For the text-containing cell, return its midpoint in (x, y) coordinate format. 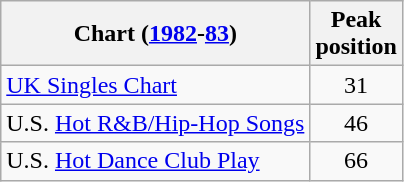
31 (356, 85)
Chart (1982-83) (156, 34)
66 (356, 161)
46 (356, 123)
U.S. Hot Dance Club Play (156, 161)
UK Singles Chart (156, 85)
U.S. Hot R&B/Hip-Hop Songs (156, 123)
Peakposition (356, 34)
